Capture the cell that displays the provided text and extract its [x, y] central coordinate. 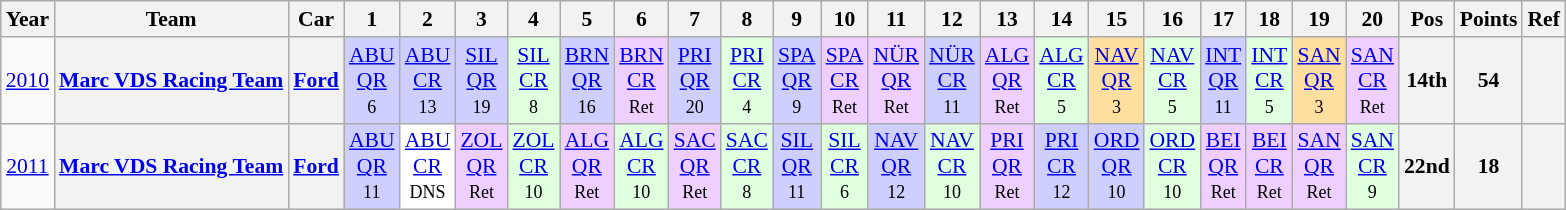
PRICR12 [1061, 166]
9 [797, 19]
ABUCRDNS [428, 166]
14 [1061, 19]
SILCR8 [533, 80]
SANQR3 [1318, 80]
SILQR11 [797, 166]
4 [533, 19]
3 [481, 19]
7 [695, 19]
Pos [1427, 19]
15 [1117, 19]
Car [316, 19]
17 [1223, 19]
SACCR8 [747, 166]
NAVQR3 [1117, 80]
1 [372, 19]
PRIQR20 [695, 80]
NÜRCR11 [952, 80]
2 [428, 19]
BEIQRRet [1223, 166]
SILQR19 [481, 80]
ALGCR5 [1061, 80]
11 [896, 19]
12 [952, 19]
NAVCR10 [952, 166]
8 [747, 19]
PRIQRRet [1007, 166]
14th [1427, 80]
ORDCR10 [1172, 166]
INTQR11 [1223, 80]
NÜRQRRet [896, 80]
BRNQR16 [588, 80]
NAVQR12 [896, 166]
ABUCR13 [428, 80]
SPAQR9 [797, 80]
BEICRRet [1269, 166]
22nd [1427, 166]
Points [1489, 19]
SANQRRet [1318, 166]
ZOLCR10 [533, 166]
ABUQR11 [372, 166]
19 [1318, 19]
16 [1172, 19]
SPACRRet [845, 80]
SANCRRet [1372, 80]
SANCR9 [1372, 166]
ALGCR10 [642, 166]
ABUQR6 [372, 80]
INTCR5 [1269, 80]
NAVCR5 [1172, 80]
Ref [1543, 19]
ORDQR10 [1117, 166]
10 [845, 19]
6 [642, 19]
Year [28, 19]
54 [1489, 80]
20 [1372, 19]
BRNCRRet [642, 80]
2010 [28, 80]
5 [588, 19]
13 [1007, 19]
SACQRRet [695, 166]
2011 [28, 166]
Team [171, 19]
ZOLQRRet [481, 166]
SILCR6 [845, 166]
PRICR4 [747, 80]
